Return the [X, Y] coordinate for the center point of the cell that contains the specified text.  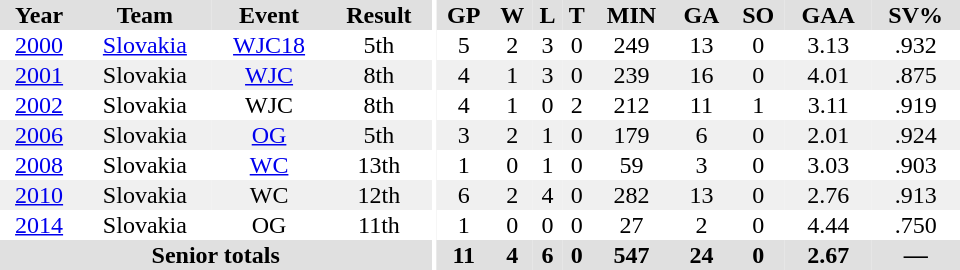
16 [702, 75]
2010 [39, 195]
MIN [631, 15]
.924 [916, 135]
.875 [916, 75]
W [512, 15]
5 [464, 45]
T [576, 15]
2002 [39, 105]
2.67 [828, 255]
Result [380, 15]
11th [380, 225]
282 [631, 195]
3.03 [828, 165]
Event [270, 15]
239 [631, 75]
.913 [916, 195]
GA [702, 15]
212 [631, 105]
13th [380, 165]
2006 [39, 135]
Team [144, 15]
4.44 [828, 225]
2.01 [828, 135]
3.13 [828, 45]
L [548, 15]
GP [464, 15]
2001 [39, 75]
179 [631, 135]
.932 [916, 45]
2.76 [828, 195]
59 [631, 165]
24 [702, 255]
.919 [916, 105]
Senior totals [216, 255]
4.01 [828, 75]
.903 [916, 165]
2000 [39, 45]
WJC18 [270, 45]
12th [380, 195]
3.11 [828, 105]
Year [39, 15]
GAA [828, 15]
547 [631, 255]
SV% [916, 15]
249 [631, 45]
.750 [916, 225]
SO [758, 15]
— [916, 255]
2014 [39, 225]
27 [631, 225]
2008 [39, 165]
